Find where the given text appears and provide that cell's center as (x, y) coordinate. 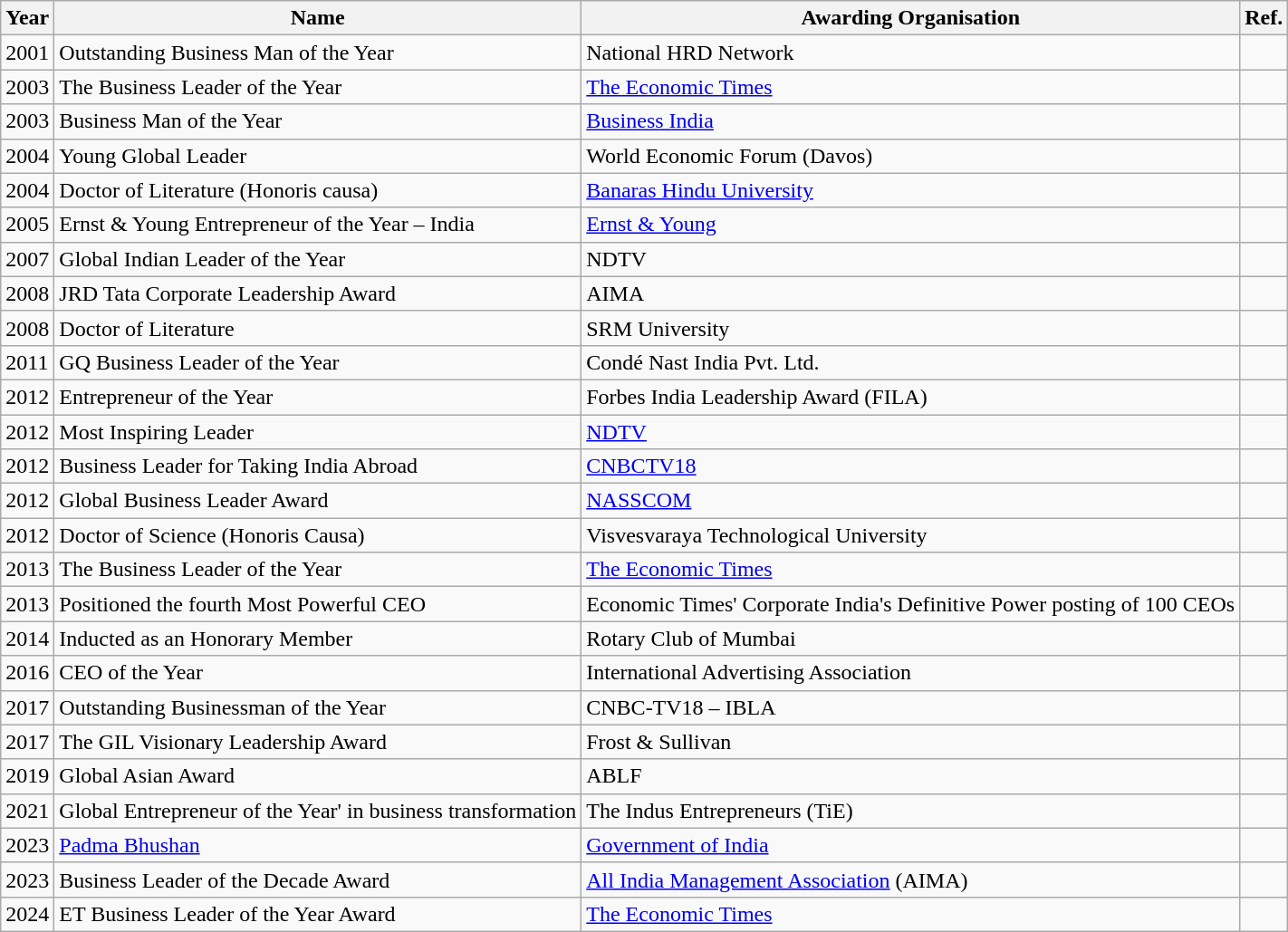
Doctor of Literature (318, 328)
Global Asian Award (318, 776)
Forbes India Leadership Award (FILA) (911, 397)
2014 (27, 639)
Ernst & Young (911, 225)
Government of India (911, 845)
NASSCOM (911, 501)
Outstanding Businessman of the Year (318, 707)
CNBC-TV18 – IBLA (911, 707)
2007 (27, 259)
Ref. (1264, 18)
2024 (27, 914)
Ernst & Young Entrepreneur of the Year – India (318, 225)
Awarding Organisation (911, 18)
Doctor of Science (Honoris Causa) (318, 535)
All India Management Association (AIMA) (911, 879)
ABLF (911, 776)
National HRD Network (911, 53)
Entrepreneur of the Year (318, 397)
Business Man of the Year (318, 121)
GQ Business Leader of the Year (318, 362)
Global Business Leader Award (318, 501)
2016 (27, 673)
Business Leader of the Decade Award (318, 879)
Global Entrepreneur of the Year' in business transformation (318, 811)
JRD Tata Corporate Leadership Award (318, 293)
CEO of the Year (318, 673)
2019 (27, 776)
Rotary Club of Mumbai (911, 639)
Inducted as an Honorary Member (318, 639)
Business Leader for Taking India Abroad (318, 466)
2001 (27, 53)
2011 (27, 362)
The GIL Visionary Leadership Award (318, 742)
Global Indian Leader of the Year (318, 259)
Banaras Hindu University (911, 190)
Year (27, 18)
Condé Nast India Pvt. Ltd. (911, 362)
Most Inspiring Leader (318, 432)
Padma Bhushan (318, 845)
ET Business Leader of the Year Award (318, 914)
SRM University (911, 328)
The Indus Entrepreneurs (TiE) (911, 811)
Positioned the fourth Most Powerful CEO (318, 604)
Young Global Leader (318, 156)
AIMA (911, 293)
Outstanding Business Man of the Year (318, 53)
International Advertising Association (911, 673)
Frost & Sullivan (911, 742)
Business India (911, 121)
Visvesvaraya Technological University (911, 535)
World Economic Forum (Davos) (911, 156)
Doctor of Literature (Honoris causa) (318, 190)
2005 (27, 225)
CNBCTV18 (911, 466)
Name (318, 18)
2021 (27, 811)
Economic Times' Corporate India's Definitive Power posting of 100 CEOs (911, 604)
